Output the [x, y] coordinate of the center of the cell containing the given text.  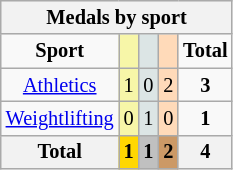
Athletics [60, 85]
3 [205, 85]
Sport [60, 51]
4 [205, 152]
Weightlifting [60, 118]
Medals by sport [117, 17]
